From the cell containing the given text, extract its center point as (X, Y) coordinate. 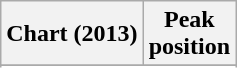
Peakposition (189, 34)
Chart (2013) (72, 34)
